Return [x, y] of the center of cell containing provided text 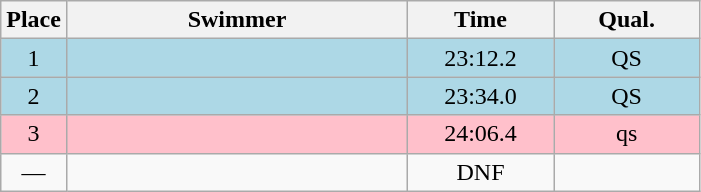
Place [34, 20]
qs [627, 134]
Qual. [627, 20]
DNF [481, 172]
23:12.2 [481, 58]
Time [481, 20]
1 [34, 58]
24:06.4 [481, 134]
3 [34, 134]
Swimmer [236, 20]
— [34, 172]
2 [34, 96]
23:34.0 [481, 96]
